Determine the [x, y] coordinate at the center of the cell enclosing the given text.  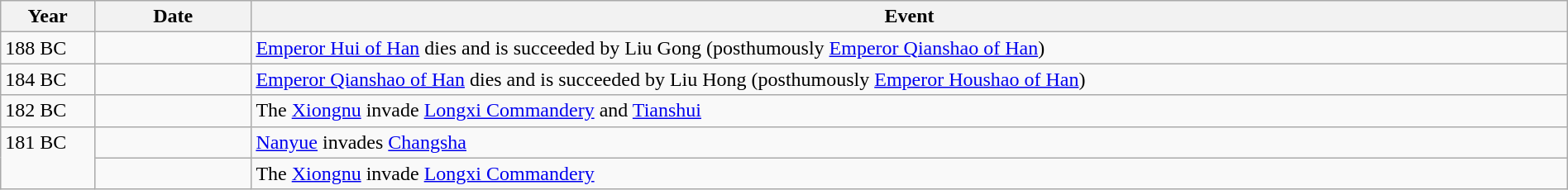
Date [172, 17]
188 BC [48, 48]
Event [910, 17]
Year [48, 17]
182 BC [48, 111]
The Xiongnu invade Longxi Commandery [910, 173]
Emperor Qianshao of Han dies and is succeeded by Liu Hong (posthumously Emperor Houshao of Han) [910, 79]
181 BC [48, 158]
Emperor Hui of Han dies and is succeeded by Liu Gong (posthumously Emperor Qianshao of Han) [910, 48]
184 BC [48, 79]
Nanyue invades Changsha [910, 142]
The Xiongnu invade Longxi Commandery and Tianshui [910, 111]
